Identify which cell holds the provided text, then report its (x, y) central coordinate. 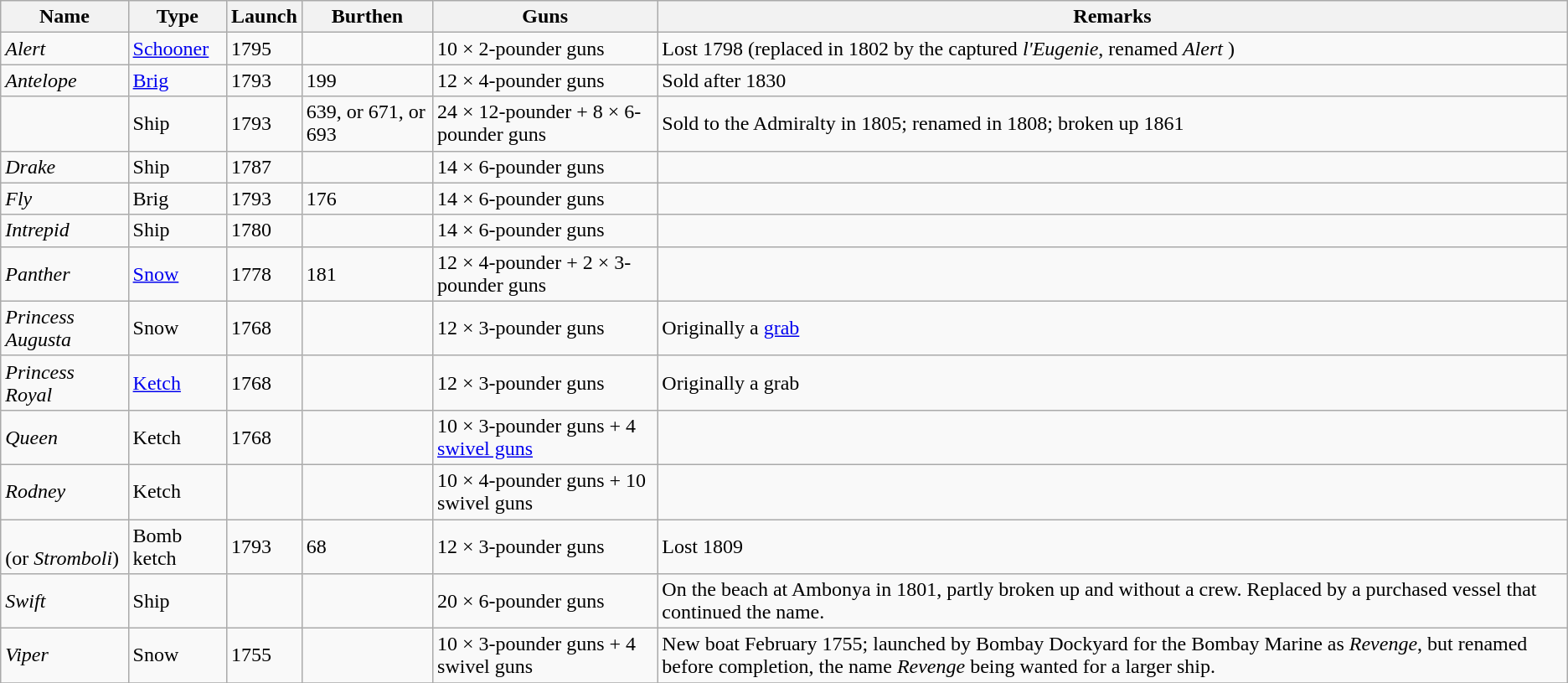
Burthen (367, 17)
Princess Augusta (64, 329)
20 × 6-pounder guns (545, 602)
Launch (265, 17)
10 × 4-pounder guns + 10 swivel guns (545, 491)
Panther (64, 273)
Bomb ketch (178, 546)
Schooner (178, 49)
181 (367, 273)
12 × 4-pounder guns (545, 80)
1787 (265, 167)
Lost 1798 (replaced in 1802 by the captured l'Eugenie, renamed Alert ) (1112, 49)
Fly (64, 199)
24 × 12-pounder + 8 × 6-pounder guns (545, 124)
Viper (64, 655)
Drake (64, 167)
Remarks (1112, 17)
Alert (64, 49)
On the beach at Ambonya in 1801, partly broken up and without a crew. Replaced by a purchased vessel that continued the name. (1112, 602)
1795 (265, 49)
Queen (64, 437)
Lost 1809 (1112, 546)
68 (367, 546)
10 × 2-pounder guns (545, 49)
Intrepid (64, 230)
Sold to the Admiralty in 1805; renamed in 1808; broken up 1861 (1112, 124)
Antelope (64, 80)
199 (367, 80)
1755 (265, 655)
Guns (545, 17)
(or Stromboli) (64, 546)
639, or 671, or 693 (367, 124)
Princess Royal (64, 382)
Sold after 1830 (1112, 80)
Swift (64, 602)
12 × 4-pounder + 2 × 3-pounder guns (545, 273)
176 (367, 199)
Name (64, 17)
1778 (265, 273)
Rodney (64, 491)
1780 (265, 230)
Type (178, 17)
